Locate the cell with the specified text and output its [X, Y] center coordinate. 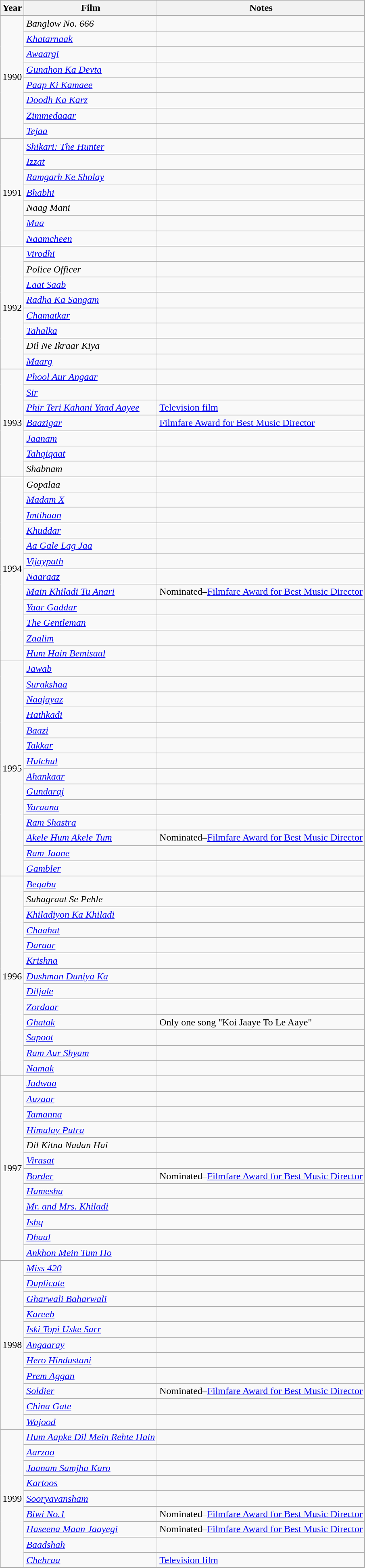
Banglow No. 666 [91, 23]
Tahqiqaat [91, 454]
Hum Aapke Dil Mein Rehte Hain [91, 1437]
Krishna [91, 961]
Naag Mani [91, 208]
Phool Aur Angaar [91, 377]
Chaahat [91, 930]
1991 [12, 192]
Zaalim [91, 638]
Duplicate [91, 1283]
Surakshaa [91, 684]
Gharwali Baharwali [91, 1299]
Judwaa [91, 1084]
Year [12, 8]
Yaraana [91, 807]
Dhaal [91, 1237]
Khuddar [91, 530]
Gambler [91, 868]
Diljale [91, 992]
Chamatkar [91, 315]
Paap Ki Kamaee [91, 85]
Hum Hain Bemisaal [91, 653]
Ahankaar [91, 776]
Kartoos [91, 1483]
Ramgarh Ke Sholay [91, 177]
Hathkadi [91, 715]
Filmfare Award for Best Music Director [261, 423]
Madam X [91, 500]
Tamanna [91, 1114]
Tahalka [91, 331]
Dil Ne Ikraar Kiya [91, 346]
Aa Gale Lag Jaa [91, 546]
Naamcheen [91, 239]
Izzat [91, 161]
Border [91, 1176]
Ram Aur Shyam [91, 1053]
Ankhon Mein Tum Ho [91, 1253]
Tejaa [91, 131]
Zimmedaaar [91, 115]
Ishq [91, 1222]
Gundaraj [91, 792]
Jaanam [91, 438]
1994 [12, 569]
Virasat [91, 1160]
Film [91, 8]
Jaanam Samjha Karo [91, 1468]
Dil Kitna Nadan Hai [91, 1145]
Imtihaan [91, 515]
Khatarnaak [91, 39]
Chehraa [91, 1560]
Takkar [91, 746]
Maarg [91, 361]
Sir [91, 392]
Suhagraat Se Pehle [91, 899]
Hulchul [91, 761]
Iski Topi Uske Sarr [91, 1329]
Naaraaz [91, 576]
Radha Ka Sangam [91, 300]
Mr. and Mrs. Khiladi [91, 1207]
Wajood [91, 1421]
Baazi [91, 730]
Maa [91, 223]
Shabnam [91, 469]
Namak [91, 1068]
Biwi No.1 [91, 1514]
Laat Saab [91, 285]
Naajayaz [91, 700]
Virodhi [91, 254]
Angaaray [91, 1345]
Sooryavansham [91, 1499]
Sapoot [91, 1038]
Main Khiladi Tu Anari [91, 592]
1996 [12, 976]
Gopalaa [91, 484]
Kareeb [91, 1314]
Vijaypath [91, 561]
1998 [12, 1345]
Beqabu [91, 884]
1997 [12, 1168]
Yaar Gaddar [91, 607]
Baazigar [91, 423]
1992 [12, 308]
Ram Jaane [91, 853]
Bhabhi [91, 193]
The Gentleman [91, 623]
Hero Hindustani [91, 1360]
Daraar [91, 945]
Doodh Ka Karz [91, 100]
Phir Teri Kahani Yaad Aayee [91, 407]
Ram Shastra [91, 822]
Zordaar [91, 1007]
Miss 420 [91, 1268]
1995 [12, 769]
Himalay Putra [91, 1130]
Awaargi [91, 54]
Prem Aggan [91, 1375]
Jawab [91, 669]
1993 [12, 423]
Police Officer [91, 269]
Shikari: The Hunter [91, 146]
Dushman Duniya Ka [91, 976]
Auzaar [91, 1099]
Akele Hum Akele Tum [91, 838]
Haseena Maan Jaayegi [91, 1529]
Aarzoo [91, 1453]
China Gate [91, 1406]
1990 [12, 77]
Baadshah [91, 1545]
Soldier [91, 1391]
1999 [12, 1499]
Gunahon Ka Devta [91, 69]
Hamesha [91, 1191]
Only one song "Koi Jaaye To Le Aaye" [261, 1022]
Notes [261, 8]
Ghatak [91, 1022]
Khiladiyon Ka Khiladi [91, 914]
